Return the (X, Y) coordinate for the center point of the cell that contains the specified text.  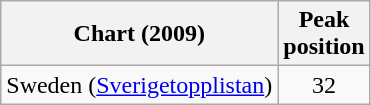
32 (324, 85)
Peakposition (324, 34)
Sweden (Sverigetopplistan) (140, 85)
Chart (2009) (140, 34)
